Determine the [x, y] coordinate at the center of the cell enclosing the given text.  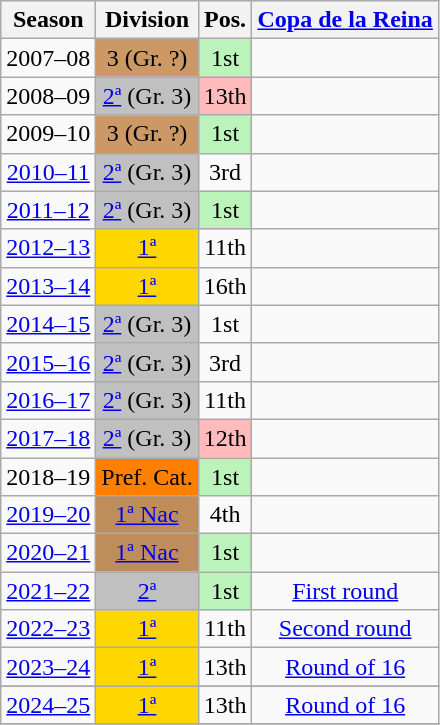
2014–15 [48, 324]
16th [225, 286]
4th [225, 515]
2010–11 [48, 172]
2011–12 [48, 210]
2024–25 [48, 705]
Division [147, 20]
Pos. [225, 20]
2020–21 [48, 553]
2015–16 [48, 362]
2016–17 [48, 400]
2ª [147, 591]
2007–08 [48, 58]
2009–10 [48, 134]
2008–09 [48, 96]
Copa de la Reina [345, 20]
Season [48, 20]
2017–18 [48, 438]
2018–19 [48, 477]
12th [225, 438]
2013–14 [48, 286]
Pref. Cat. [147, 477]
2019–20 [48, 515]
2012–13 [48, 248]
Second round [345, 629]
2021–22 [48, 591]
First round [345, 591]
2022–23 [48, 629]
2023–24 [48, 667]
